Return [x, y] of the center of cell containing provided text 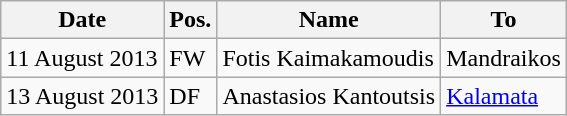
FW [190, 58]
Pos. [190, 20]
Anastasios Kantoutsis [329, 96]
13 August 2013 [82, 96]
To [504, 20]
Date [82, 20]
Kalamata [504, 96]
11 August 2013 [82, 58]
DF [190, 96]
Fotis Kaimakamoudis [329, 58]
Name [329, 20]
Mandraikos [504, 58]
